Capture the cell that displays the provided text and extract its (x, y) central coordinate. 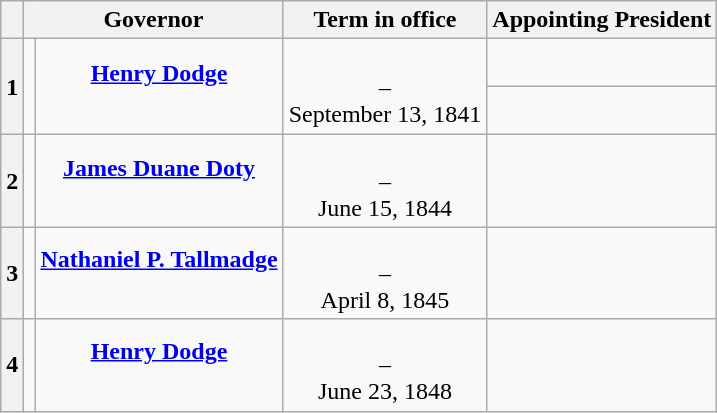
Term in office (385, 20)
–June 23, 1848 (385, 365)
Appointing President (602, 20)
2 (12, 181)
Nathaniel P. Tallmadge (159, 273)
1 (12, 87)
4 (12, 365)
–September 13, 1841 (385, 87)
–June 15, 1844 (385, 181)
James Duane Doty (159, 181)
–April 8, 1845 (385, 273)
Governor (154, 20)
3 (12, 273)
